Determine the (x, y) coordinate at the center of the cell enclosing the given text.  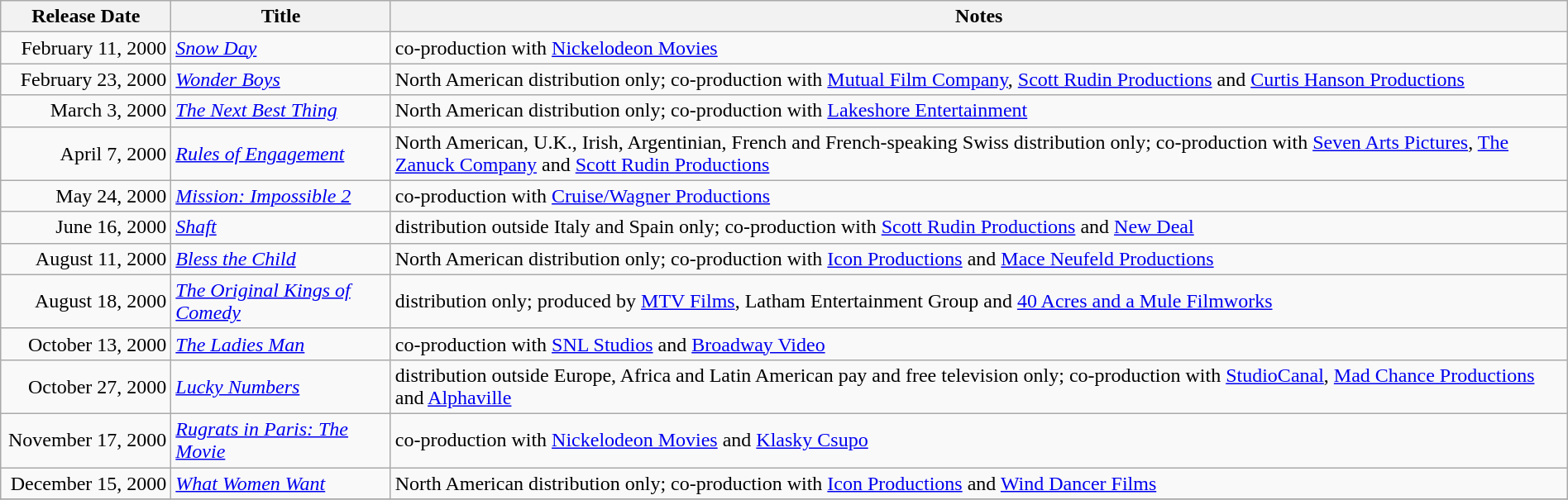
Bless the Child (281, 259)
Release Date (86, 17)
The Original Kings of Comedy (281, 301)
October 13, 2000 (86, 344)
Rugrats in Paris: The Movie (281, 440)
North American distribution only; co-production with Icon Productions and Mace Neufeld Productions (979, 259)
March 3, 2000 (86, 111)
The Next Best Thing (281, 111)
Shaft (281, 227)
North American distribution only; co-production with Mutual Film Company, Scott Rudin Productions and Curtis Hanson Productions (979, 79)
Title (281, 17)
Wonder Boys (281, 79)
co-production with Cruise/Wagner Productions (979, 196)
August 11, 2000 (86, 259)
Notes (979, 17)
distribution only; produced by MTV Films, Latham Entertainment Group and 40 Acres and a Mule Filmworks (979, 301)
Mission: Impossible 2 (281, 196)
North American distribution only; co-production with Icon Productions and Wind Dancer Films (979, 483)
May 24, 2000 (86, 196)
co-production with Nickelodeon Movies and Klasky Csupo (979, 440)
April 7, 2000 (86, 154)
Rules of Engagement (281, 154)
Lucky Numbers (281, 387)
November 17, 2000 (86, 440)
June 16, 2000 (86, 227)
February 23, 2000 (86, 79)
December 15, 2000 (86, 483)
distribution outside Italy and Spain only; co-production with Scott Rudin Productions and New Deal (979, 227)
August 18, 2000 (86, 301)
February 11, 2000 (86, 48)
What Women Want (281, 483)
Snow Day (281, 48)
The Ladies Man (281, 344)
October 27, 2000 (86, 387)
co-production with Nickelodeon Movies (979, 48)
North American distribution only; co-production with Lakeshore Entertainment (979, 111)
co-production with SNL Studios and Broadway Video (979, 344)
